Provide the [x, y] coordinate of the cell's center where the given text is located.  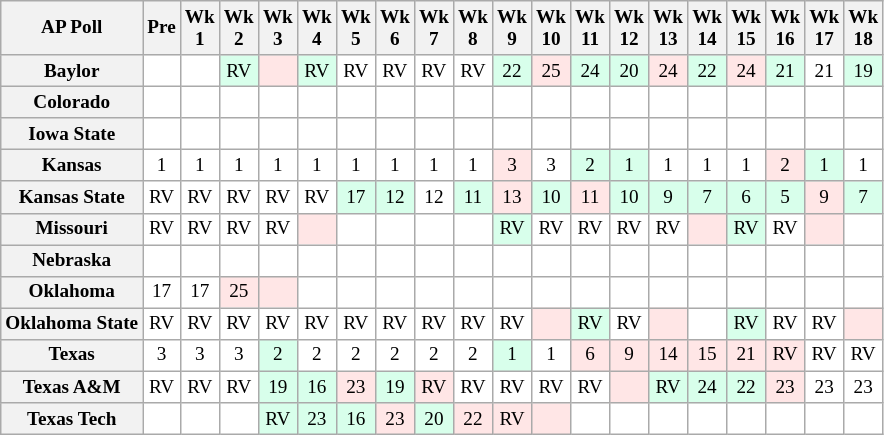
Wk5 [356, 28]
Wk15 [746, 28]
Wk17 [824, 28]
Wk7 [434, 28]
Wk6 [394, 28]
14 [668, 355]
Texas Tech [72, 419]
AP Poll [72, 28]
Wk3 [278, 28]
Kansas State [72, 197]
Wk13 [668, 28]
Wk10 [550, 28]
Wk14 [708, 28]
Wk18 [864, 28]
Texas [72, 355]
5 [786, 197]
Nebraska [72, 261]
Pre [162, 28]
13 [512, 197]
Wk8 [472, 28]
Colorado [72, 102]
15 [708, 355]
Kansas [72, 166]
Wk16 [786, 28]
Wk9 [512, 28]
Iowa State [72, 134]
Baylor [72, 71]
Wk2 [238, 28]
Oklahoma [72, 292]
Wk1 [200, 28]
Texas A&M [72, 387]
Wk12 [630, 28]
Missouri [72, 229]
Wk4 [316, 28]
Oklahoma State [72, 324]
Wk11 [590, 28]
